Determine the [X, Y] coordinate at the center of the cell enclosing the given text.  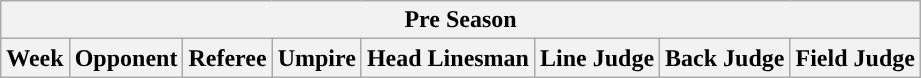
Back Judge [725, 58]
Week [35, 58]
Pre Season [461, 20]
Head Linesman [448, 58]
Referee [228, 58]
Line Judge [596, 58]
Field Judge [855, 58]
Opponent [126, 58]
Umpire [316, 58]
